For the text-containing cell, return its midpoint in (x, y) coordinate format. 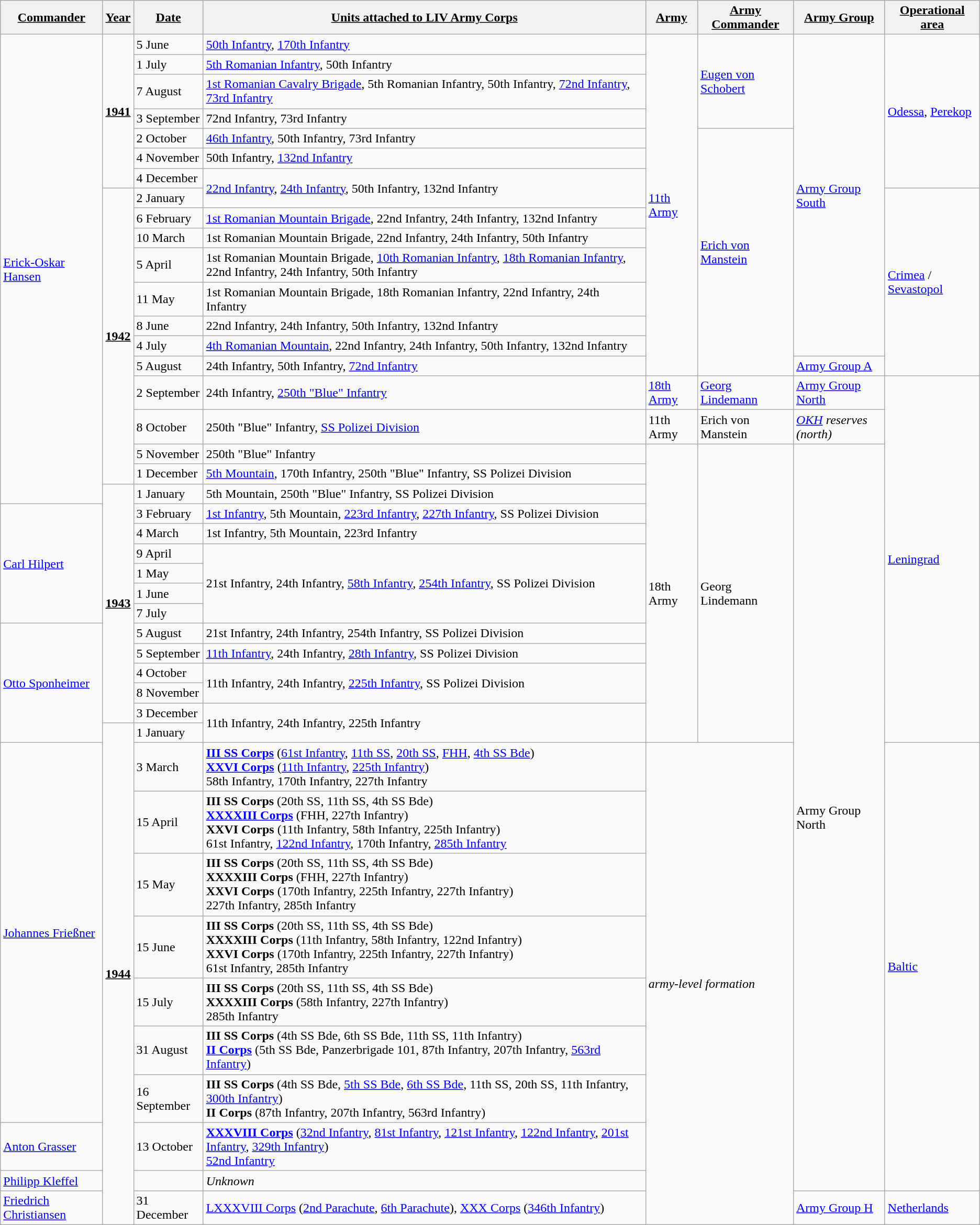
Eugen von Schobert (745, 82)
4 March (169, 533)
4 October (169, 673)
8 November (169, 693)
9 April (169, 553)
Army Group A (839, 366)
LXXXVIII Corps (2nd Parachute, 6th Parachute), XXX Corps (346th Infantry) (424, 1207)
15 April (169, 822)
5th Mountain, 170th Infantry, 250th "Blue" Infantry, SS Polizei Division (424, 474)
46th Infantry, 50th Infantry, 73rd Infantry (424, 138)
11th Infantry, 24th Infantry, 28th Infantry, SS Polizei Division (424, 653)
5 April (169, 265)
Odessa, Perekop (932, 111)
Baltic (932, 967)
4 December (169, 178)
1 May (169, 573)
5th Romanian Infantry, 50th Infantry (424, 64)
7 August (169, 91)
5 September (169, 653)
31 August (169, 1050)
15 July (169, 1002)
Operational area (932, 18)
Carl Hilpert (51, 563)
1 July (169, 64)
8 October (169, 427)
1st Romanian Mountain Brigade, 22nd Infantry, 24th Infantry, 132nd Infantry (424, 218)
50th Infantry, 132nd Infantry (424, 158)
21st Infantry, 24th Infantry, 58th Infantry, 254th Infantry, SS Polizei Division (424, 583)
Army Commander (745, 18)
4 July (169, 346)
7 July (169, 613)
11 May (169, 298)
1 June (169, 593)
1941 (118, 111)
Johannes Frießner (51, 933)
Date (169, 18)
Netherlands (932, 1207)
6 February (169, 218)
1st Romanian Mountain Brigade, 18th Romanian Infantry, 22nd Infantry, 24th Infantry (424, 298)
2 January (169, 198)
1 December (169, 474)
1st Infantry, 5th Mountain, 223rd Infantry (424, 533)
1st Infantry, 5th Mountain, 223rd Infantry, 227th Infantry, SS Polizei Division (424, 514)
3 December (169, 713)
army-level formation (719, 984)
Year (118, 18)
5 June (169, 44)
1944 (118, 974)
3 September (169, 118)
15 May (169, 885)
5 November (169, 454)
250th "Blue" Infantry (424, 454)
5th Mountain, 250th "Blue" Infantry, SS Polizei Division (424, 494)
Erick-Oskar Hansen (51, 269)
21st Infantry, 24th Infantry, 254th Infantry, SS Polizei Division (424, 633)
Philipp Kleffel (51, 1181)
4th Romanian Mountain, 22nd Infantry, 24th Infantry, 50th Infantry, 132nd Infantry (424, 346)
III SS Corps (4th SS Bde, 6th SS Bde, 11th SS, 11th Infantry)II Corps (5th SS Bde, Panzerbrigade 101, 87th Infantry, 207th Infantry, 563rd Infantry) (424, 1050)
Crimea / Sevastopol (932, 282)
11th Infantry, 24th Infantry, 225th Infantry, SS Polizei Division (424, 683)
Army Group (839, 18)
16 September (169, 1098)
Units attached to LIV Army Corps (424, 18)
4 November (169, 158)
24th Infantry, 50th Infantry, 72nd Infantry (424, 366)
8 June (169, 326)
1st Romanian Mountain Brigade, 10th Romanian Infantry, 18th Romanian Infantry, 22nd Infantry, 24th Infantry, 50th Infantry (424, 265)
15 June (169, 946)
24th Infantry, 250th "Blue" Infantry (424, 393)
OKH reserves (north) (839, 427)
Army (671, 18)
Commander (51, 18)
Army Group South (839, 195)
10 March (169, 238)
13 October (169, 1146)
1942 (118, 336)
Otto Sponheimer (51, 683)
Friedrich Christiansen (51, 1207)
2 October (169, 138)
Leningrad (932, 559)
Army Group H (839, 1207)
III SS Corps (20th SS, 11th SS, 4th SS Bde)XXXXIII Corps (58th Infantry, 227th Infantry)285th Infantry (424, 1002)
3 February (169, 514)
XXXVIII Corps (32nd Infantry, 81st Infantry, 121st Infantry, 122nd Infantry, 201st Infantry, 329th Infantry)52nd Infantry (424, 1146)
Anton Grasser (51, 1146)
31 December (169, 1207)
1st Romanian Cavalry Brigade, 5th Romanian Infantry, 50th Infantry, 72nd Infantry, 73rd Infantry (424, 91)
11th Infantry, 24th Infantry, 225th Infantry (424, 723)
250th "Blue" Infantry, SS Polizei Division (424, 427)
1943 (118, 603)
1st Romanian Mountain Brigade, 22nd Infantry, 24th Infantry, 50th Infantry (424, 238)
Unknown (424, 1181)
2 September (169, 393)
72nd Infantry, 73rd Infantry (424, 118)
50th Infantry, 170th Infantry (424, 44)
3 March (169, 767)
